Return (x, y) of the center of cell containing provided text 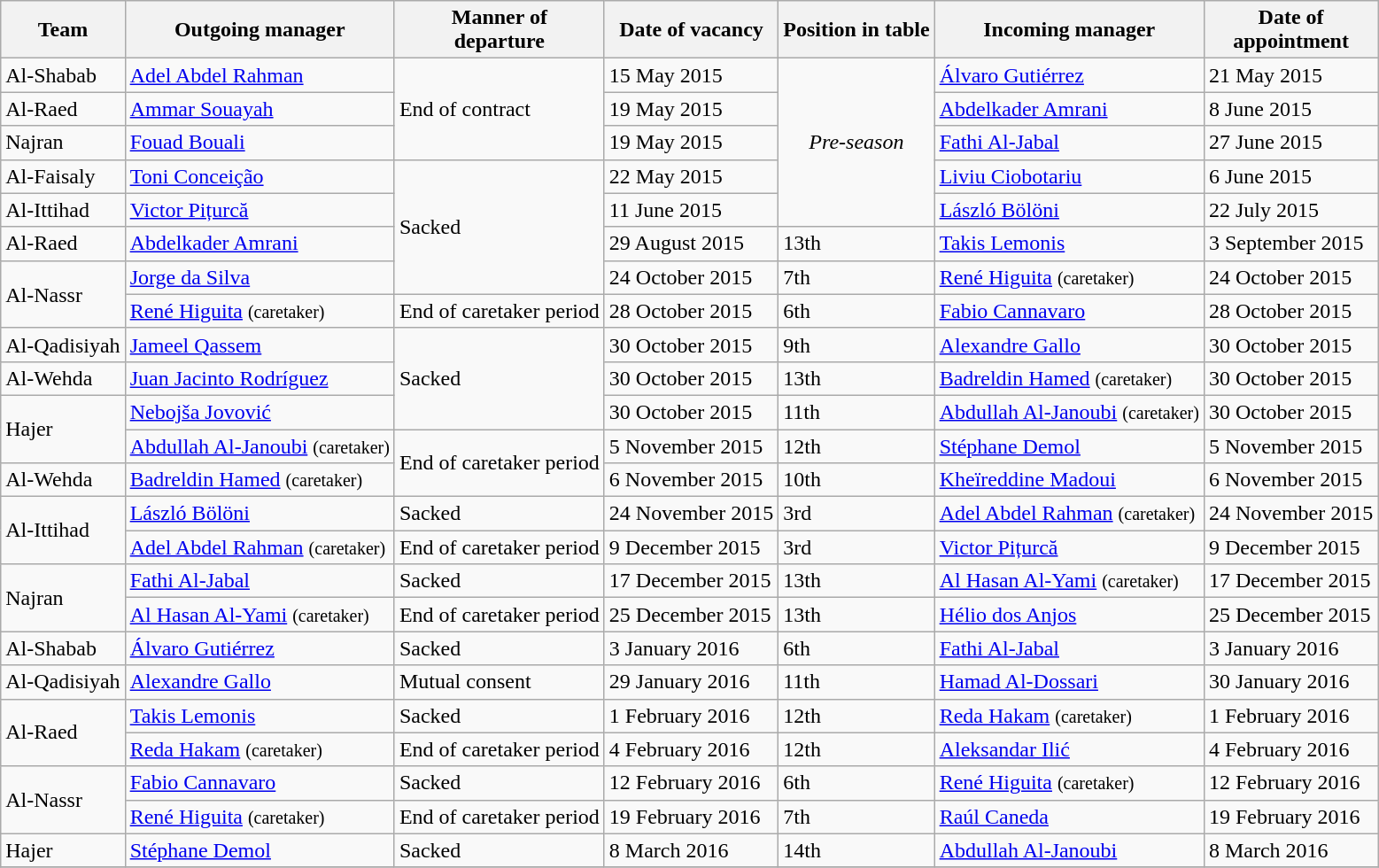
Jameel Qassem (260, 345)
Ammar Souayah (260, 109)
Al-Faisaly (63, 176)
Liviu Ciobotariu (1069, 176)
Manner ofdeparture (500, 30)
11 June 2015 (691, 210)
Toni Conceição (260, 176)
27 June 2015 (1290, 143)
Date ofappointment (1290, 30)
Hamad Al-Dossari (1069, 682)
29 January 2016 (691, 682)
Abdullah Al-Janoubi (1069, 850)
End of contract (500, 109)
9th (856, 345)
21 May 2015 (1290, 75)
Kheïreddine Madoui (1069, 480)
Raúl Caneda (1069, 817)
29 August 2015 (691, 244)
Position in table (856, 30)
Aleksandar Ilić (1069, 749)
Nebojša Jovović (260, 412)
14th (856, 850)
Fouad Bouali (260, 143)
Adel Abdel Rahman (260, 75)
22 May 2015 (691, 176)
3 September 2015 (1290, 244)
Pre-season (856, 143)
30 January 2016 (1290, 682)
Team (63, 30)
15 May 2015 (691, 75)
Juan Jacinto Rodríguez (260, 378)
22 July 2015 (1290, 210)
Mutual consent (500, 682)
Date of vacancy (691, 30)
Jorge da Silva (260, 277)
Outgoing manager (260, 30)
10th (856, 480)
6 June 2015 (1290, 176)
Incoming manager (1069, 30)
Hélio dos Anjos (1069, 615)
8 June 2015 (1290, 109)
